Return [X, Y] of the center of cell containing provided text 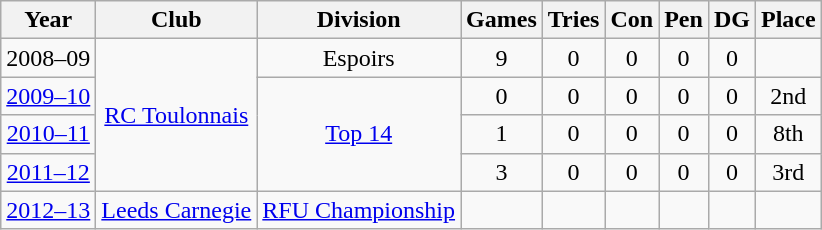
RFU Championship [359, 210]
2011–12 [48, 172]
2012–13 [48, 210]
DG [732, 20]
Pen [684, 20]
2010–11 [48, 134]
Espoirs [359, 58]
Games [502, 20]
Tries [574, 20]
RC Toulonnais [176, 115]
2008–09 [48, 58]
Year [48, 20]
3 [502, 172]
2009–10 [48, 96]
Division [359, 20]
Place [788, 20]
1 [502, 134]
Con [632, 20]
8th [788, 134]
Top 14 [359, 134]
9 [502, 58]
Club [176, 20]
2nd [788, 96]
3rd [788, 172]
Leeds Carnegie [176, 210]
